Detect which cell encompasses the target text, then output its [X, Y] center coordinate. 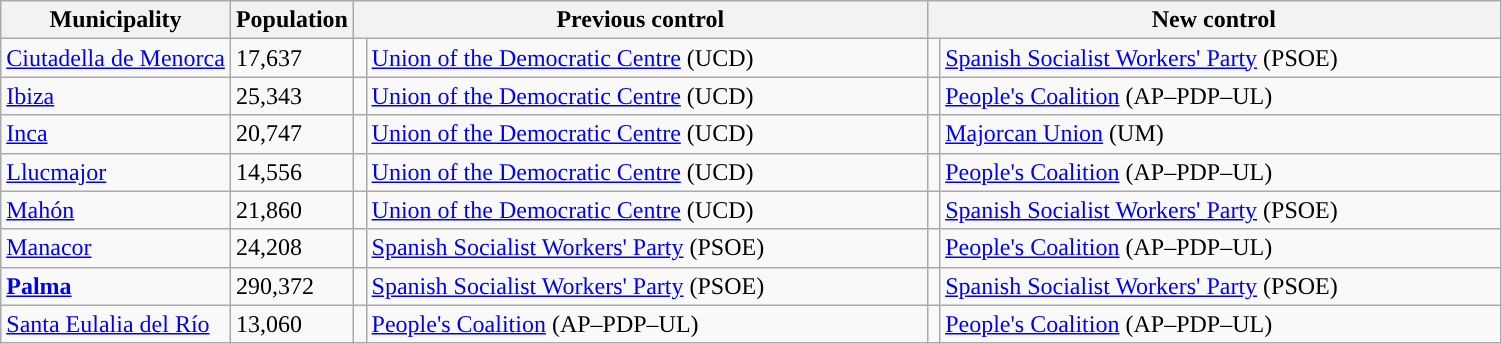
Santa Eulalia del Río [116, 324]
Ciutadella de Menorca [116, 58]
Population [292, 20]
Palma [116, 286]
290,372 [292, 286]
14,556 [292, 172]
25,343 [292, 96]
17,637 [292, 58]
New control [1214, 20]
Municipality [116, 20]
Majorcan Union (UM) [1220, 134]
Llucmajor [116, 172]
Ibiza [116, 96]
Mahón [116, 210]
20,747 [292, 134]
24,208 [292, 248]
Manacor [116, 248]
13,060 [292, 324]
21,860 [292, 210]
Inca [116, 134]
Previous control [640, 20]
